Search for the cell housing the specified text and yield its (X, Y) center coordinate. 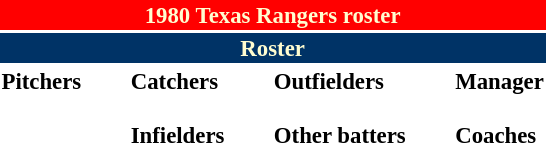
1980 Texas Rangers roster (272, 15)
Roster (272, 48)
